Return (x, y) of the center of cell containing provided text 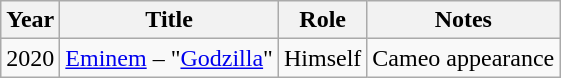
Cameo appearance (464, 58)
2020 (30, 58)
Year (30, 20)
Notes (464, 20)
Himself (322, 58)
Role (322, 20)
Eminem – "Godzilla" (170, 58)
Title (170, 20)
